Pinpoint the cell where the given text exists, returning its (x, y) midpoint coordinate. 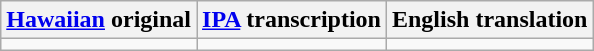
IPA transcription (292, 20)
Hawaiian original (99, 20)
English translation (489, 20)
